For the text-containing cell, return its midpoint in [X, Y] coordinate format. 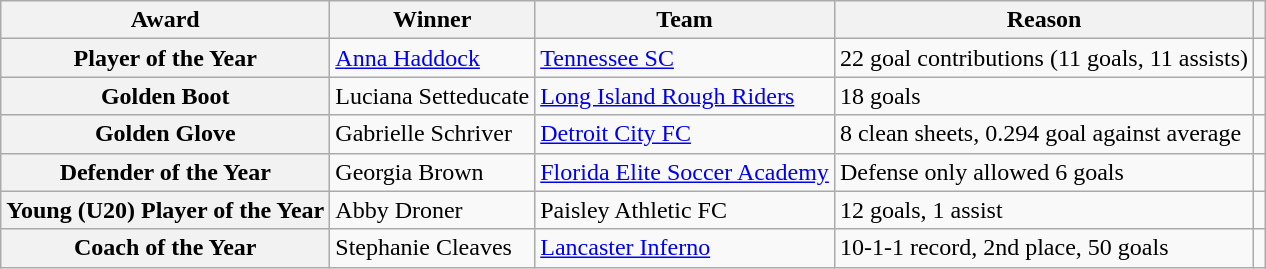
Winner [432, 20]
Luciana Setteducate [432, 96]
Golden Glove [166, 134]
Georgia Brown [432, 172]
Team [685, 20]
Defense only allowed 6 goals [1044, 172]
Coach of the Year [166, 248]
Florida Elite Soccer Academy [685, 172]
Long Island Rough Riders [685, 96]
Player of the Year [166, 58]
Abby Droner [432, 210]
Tennessee SC [685, 58]
Award [166, 20]
Lancaster Inferno [685, 248]
Reason [1044, 20]
Paisley Athletic FC [685, 210]
8 clean sheets, 0.294 goal against average [1044, 134]
Detroit City FC [685, 134]
10-1-1 record, 2nd place, 50 goals [1044, 248]
22 goal contributions (11 goals, 11 assists) [1044, 58]
12 goals, 1 assist [1044, 210]
Stephanie Cleaves [432, 248]
Young (U20) Player of the Year [166, 210]
18 goals [1044, 96]
Defender of the Year [166, 172]
Golden Boot [166, 96]
Gabrielle Schriver [432, 134]
Anna Haddock [432, 58]
